Search for the cell housing the specified text and yield its [X, Y] center coordinate. 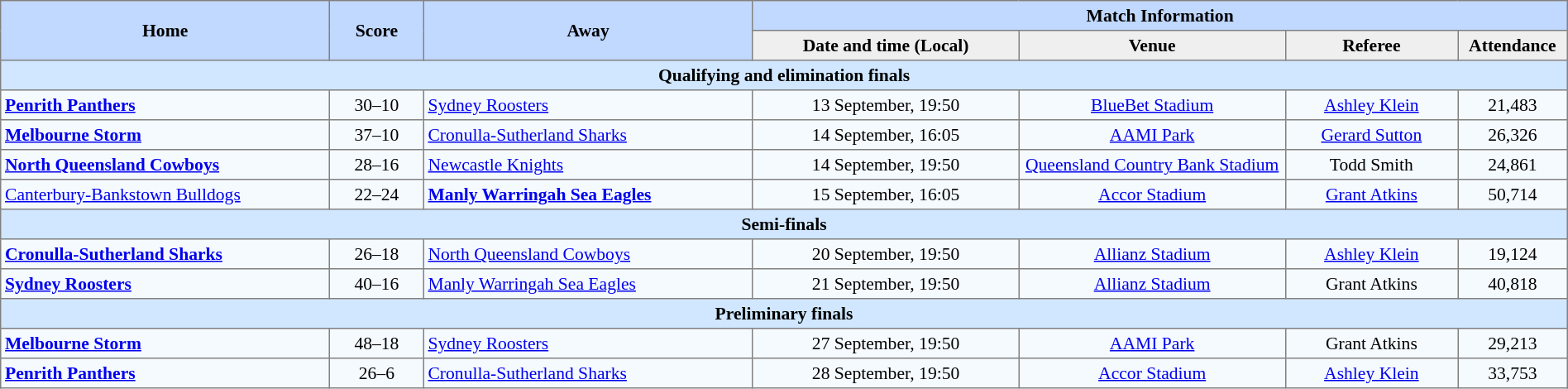
BlueBet Stadium [1152, 105]
Preliminary finals [784, 314]
Qualifying and elimination finals [784, 75]
Semi-finals [784, 224]
28 September, 19:50 [886, 373]
Away [588, 31]
Match Information [1159, 16]
48–18 [377, 343]
Referee [1371, 46]
30–10 [377, 105]
50,714 [1513, 194]
40–16 [377, 284]
40,818 [1513, 284]
14 September, 16:05 [886, 135]
Date and time (Local) [886, 46]
29,213 [1513, 343]
Gerard Sutton [1371, 135]
Canterbury-Bankstown Bulldogs [165, 194]
27 September, 19:50 [886, 343]
28–16 [377, 165]
Venue [1152, 46]
22–24 [377, 194]
21 September, 19:50 [886, 284]
20 September, 19:50 [886, 254]
14 September, 19:50 [886, 165]
21,483 [1513, 105]
26–18 [377, 254]
Attendance [1513, 46]
33,753 [1513, 373]
Home [165, 31]
37–10 [377, 135]
Queensland Country Bank Stadium [1152, 165]
24,861 [1513, 165]
Newcastle Knights [588, 165]
26–6 [377, 373]
Score [377, 31]
19,124 [1513, 254]
15 September, 16:05 [886, 194]
Todd Smith [1371, 165]
26,326 [1513, 135]
13 September, 19:50 [886, 105]
